Provide the [X, Y] coordinate of the cell's center where the given text is located.  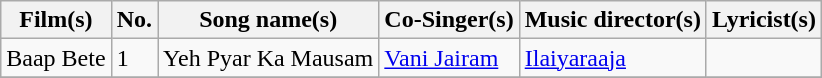
Yeh Pyar Ka Mausam [268, 58]
Song name(s) [268, 20]
Film(s) [56, 20]
Vani Jairam [449, 58]
No. [134, 20]
Music director(s) [612, 20]
Ilaiyaraaja [612, 58]
Lyricist(s) [764, 20]
1 [134, 58]
Baap Bete [56, 58]
Co-Singer(s) [449, 20]
